Detect which cell encompasses the target text, then output its [x, y] center coordinate. 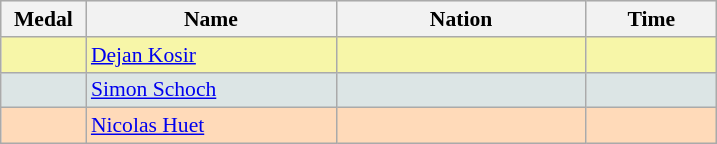
Simon Schoch [211, 90]
Nicolas Huet [211, 126]
Time [651, 19]
Nation [461, 19]
Name [211, 19]
Dejan Kosir [211, 55]
Medal [44, 19]
